Detect which cell encompasses the target text, then output its [X, Y] center coordinate. 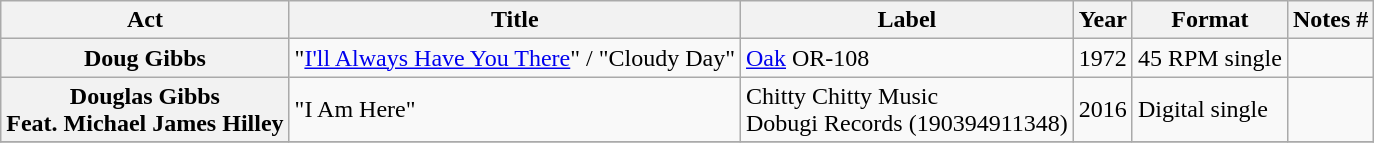
Title [514, 20]
1972 [1102, 58]
Oak OR-108 [908, 58]
Notes # [1330, 20]
Label [908, 20]
"I Am Here" [514, 110]
45 RPM single [1210, 58]
Digital single [1210, 110]
Format [1210, 20]
Doug Gibbs [145, 58]
Chitty Chitty MusicDobugi Records (190394911348) [908, 110]
"I'll Always Have You There" / "Cloudy Day" [514, 58]
Douglas GibbsFeat. Michael James Hilley [145, 110]
2016 [1102, 110]
Year [1102, 20]
Act [145, 20]
